Identify which cell holds the provided text, then report its (x, y) central coordinate. 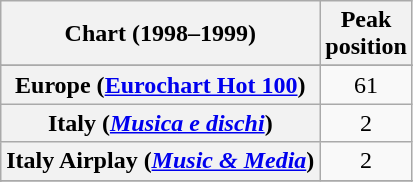
Peakposition (366, 34)
61 (366, 85)
Italy Airplay (Music & Media) (160, 161)
Chart (1998–1999) (160, 34)
Europe (Eurochart Hot 100) (160, 85)
Italy (Musica e dischi) (160, 123)
